For the text-containing cell, return its midpoint in [x, y] coordinate format. 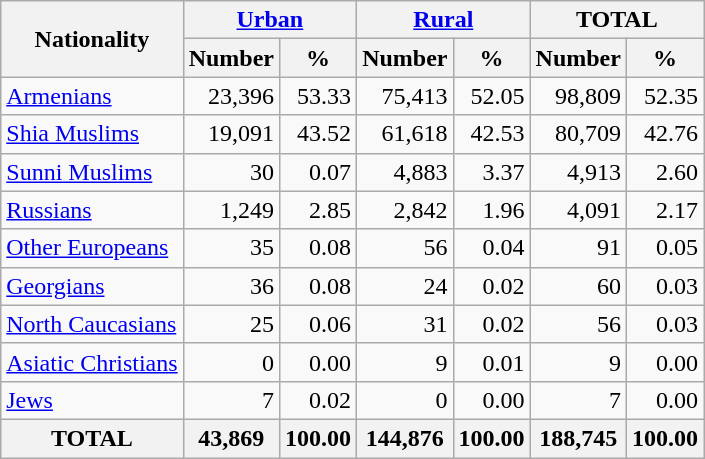
1,249 [231, 210]
0.05 [664, 248]
35 [231, 248]
North Caucasians [92, 324]
144,876 [405, 438]
2,842 [405, 210]
2.60 [664, 172]
23,396 [231, 96]
Sunni Muslims [92, 172]
2.85 [318, 210]
4,091 [578, 210]
42.76 [664, 134]
2.17 [664, 210]
Nationality [92, 39]
3.37 [492, 172]
188,745 [578, 438]
42.53 [492, 134]
1.96 [492, 210]
Other Europeans [92, 248]
61,618 [405, 134]
Urban [270, 20]
Rural [444, 20]
53.33 [318, 96]
Georgians [92, 286]
0.07 [318, 172]
52.35 [664, 96]
Asiatic Christians [92, 362]
98,809 [578, 96]
0.06 [318, 324]
75,413 [405, 96]
0.01 [492, 362]
31 [405, 324]
80,709 [578, 134]
0.04 [492, 248]
Shia Muslims [92, 134]
43.52 [318, 134]
19,091 [231, 134]
Jews [92, 400]
Russians [92, 210]
36 [231, 286]
43,869 [231, 438]
Armenians [92, 96]
25 [231, 324]
24 [405, 286]
91 [578, 248]
30 [231, 172]
52.05 [492, 96]
60 [578, 286]
4,913 [578, 172]
4,883 [405, 172]
